Capture the cell that displays the provided text and extract its [x, y] central coordinate. 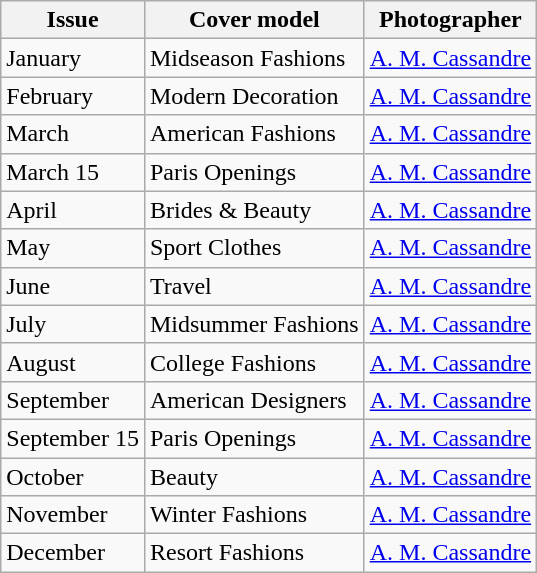
May [73, 248]
March [73, 134]
November [73, 515]
Cover model [254, 20]
Winter Fashions [254, 515]
Modern Decoration [254, 96]
September [73, 400]
July [73, 324]
American Designers [254, 400]
September 15 [73, 438]
American Fashions [254, 134]
Issue [73, 20]
February [73, 96]
College Fashions [254, 362]
March 15 [73, 172]
October [73, 477]
Photographer [450, 20]
December [73, 553]
Sport Clothes [254, 248]
April [73, 210]
June [73, 286]
January [73, 58]
August [73, 362]
Travel [254, 286]
Beauty [254, 477]
Resort Fashions [254, 553]
Brides & Beauty [254, 210]
Midseason Fashions [254, 58]
Midsummer Fashions [254, 324]
